Return the (x, y) coordinate for the center point of the cell that contains the specified text.  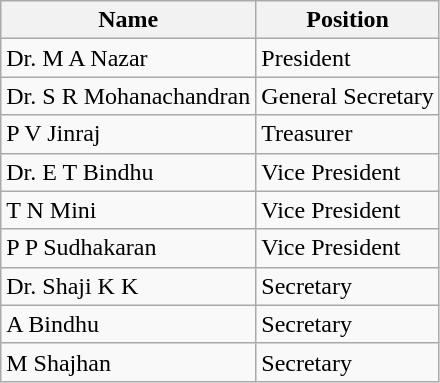
President (348, 58)
Name (128, 20)
Dr. E T Bindhu (128, 172)
M Shajhan (128, 362)
A Bindhu (128, 324)
General Secretary (348, 96)
Dr. Shaji K K (128, 286)
Position (348, 20)
Treasurer (348, 134)
Dr. S R Mohanachandran (128, 96)
P P Sudhakaran (128, 248)
T N Mini (128, 210)
P V Jinraj (128, 134)
Dr. M A Nazar (128, 58)
